Identify which cell holds the provided text, then report its (x, y) central coordinate. 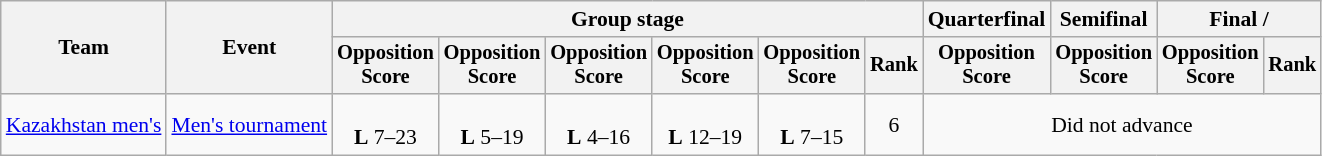
L 5–19 (492, 124)
Men's tournament (249, 124)
Final / (1239, 19)
Did not advance (1122, 124)
Team (84, 48)
L 12–19 (706, 124)
L 7–23 (386, 124)
Quarterfinal (987, 19)
L 7–15 (812, 124)
Semifinal (1104, 19)
L 4–16 (598, 124)
6 (894, 124)
Event (249, 48)
Group stage (628, 19)
Kazakhstan men's (84, 124)
